Find where the given text appears and provide that cell's center as (X, Y) coordinate. 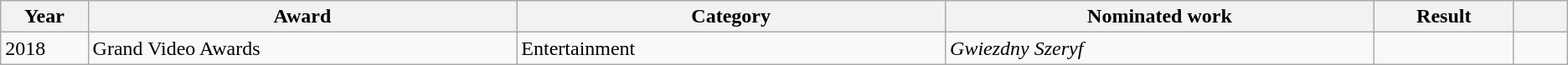
Category (731, 17)
Entertainment (731, 48)
Year (44, 17)
Result (1444, 17)
Award (302, 17)
Grand Video Awards (302, 48)
2018 (44, 48)
Gwiezdny Szeryf (1160, 48)
Nominated work (1160, 17)
